Detect which cell encompasses the target text, then output its [X, Y] center coordinate. 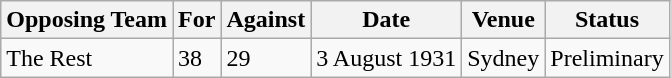
3 August 1931 [386, 58]
Status [607, 20]
Sydney [504, 58]
Date [386, 20]
38 [197, 58]
Preliminary [607, 58]
29 [266, 58]
Opposing Team [87, 20]
Against [266, 20]
The Rest [87, 58]
Venue [504, 20]
For [197, 20]
